Find where the given text appears and provide that cell's center as (x, y) coordinate. 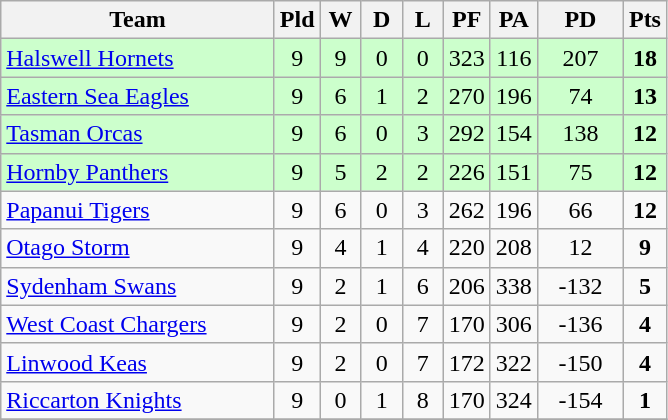
D (382, 20)
172 (466, 362)
116 (514, 58)
Riccarton Knights (138, 400)
322 (514, 362)
75 (580, 172)
206 (466, 286)
306 (514, 324)
154 (514, 134)
138 (580, 134)
W (340, 20)
Papanui Tigers (138, 210)
-150 (580, 362)
-132 (580, 286)
208 (514, 248)
West Coast Chargers (138, 324)
Team (138, 20)
226 (466, 172)
8 (422, 400)
-136 (580, 324)
151 (514, 172)
323 (466, 58)
Linwood Keas (138, 362)
Pts (644, 20)
PA (514, 20)
Eastern Sea Eagles (138, 96)
Otago Storm (138, 248)
13 (644, 96)
262 (466, 210)
Tasman Orcas (138, 134)
PF (466, 20)
18 (644, 58)
Sydenham Swans (138, 286)
Halswell Hornets (138, 58)
338 (514, 286)
L (422, 20)
66 (580, 210)
PD (580, 20)
324 (514, 400)
292 (466, 134)
Hornby Panthers (138, 172)
-154 (580, 400)
270 (466, 96)
Pld (297, 20)
207 (580, 58)
74 (580, 96)
220 (466, 248)
